For the text-containing cell, return its midpoint in [X, Y] coordinate format. 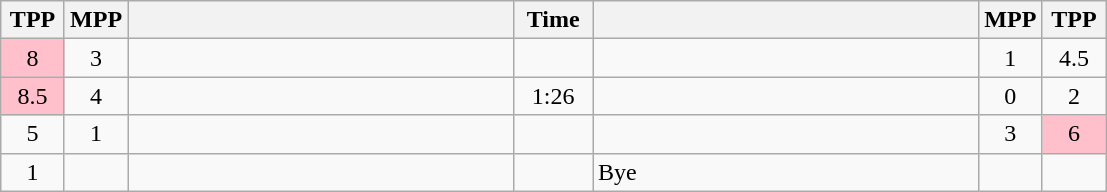
4 [96, 96]
4.5 [1074, 58]
0 [1011, 96]
6 [1074, 134]
1:26 [554, 96]
5 [33, 134]
Time [554, 20]
2 [1074, 96]
8.5 [33, 96]
8 [33, 58]
Bye [785, 172]
